Determine the [x, y] coordinate at the center of the cell enclosing the given text.  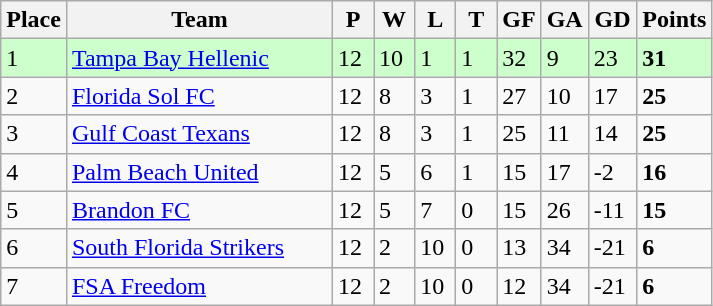
P [354, 20]
9 [564, 58]
27 [519, 96]
Team [199, 20]
26 [564, 210]
South Florida Strikers [199, 248]
16 [674, 172]
Tampa Bay Hellenic [199, 58]
L [436, 20]
32 [519, 58]
Place [34, 20]
13 [519, 248]
GA [564, 20]
Palm Beach United [199, 172]
FSA Freedom [199, 286]
-11 [612, 210]
11 [564, 134]
31 [674, 58]
14 [612, 134]
Brandon FC [199, 210]
Florida Sol FC [199, 96]
Points [674, 20]
-2 [612, 172]
T [476, 20]
Gulf Coast Texans [199, 134]
GD [612, 20]
4 [34, 172]
GF [519, 20]
W [394, 20]
23 [612, 58]
